For the text-containing cell, return its midpoint in [X, Y] coordinate format. 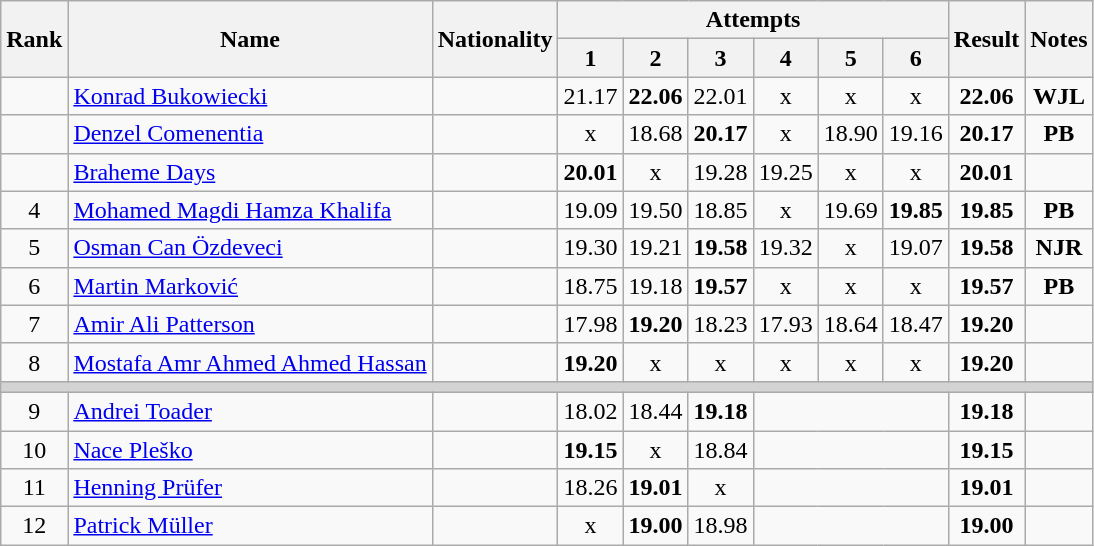
18.75 [590, 286]
17.93 [786, 324]
17.98 [590, 324]
1 [590, 58]
Notes [1059, 39]
19.32 [786, 248]
19.07 [916, 248]
NJR [1059, 248]
18.23 [720, 324]
Henning Prüfer [250, 488]
18.84 [720, 449]
10 [34, 449]
19.69 [850, 210]
Andrei Toader [250, 411]
18.90 [850, 134]
18.44 [656, 411]
Martin Marković [250, 286]
3 [720, 58]
18.98 [720, 526]
12 [34, 526]
Mohamed Magdi Hamza Khalifa [250, 210]
WJL [1059, 96]
Braheme Days [250, 172]
Denzel Comenentia [250, 134]
18.47 [916, 324]
19.50 [656, 210]
9 [34, 411]
19.30 [590, 248]
Osman Can Özdeveci [250, 248]
18.68 [656, 134]
Konrad Bukowiecki [250, 96]
Mostafa Amr Ahmed Ahmed Hassan [250, 362]
Nace Pleško [250, 449]
18.26 [590, 488]
Rank [34, 39]
Nationality [495, 39]
Name [250, 39]
Result [986, 39]
Patrick Müller [250, 526]
Amir Ali Patterson [250, 324]
21.17 [590, 96]
18.85 [720, 210]
18.64 [850, 324]
2 [656, 58]
7 [34, 324]
8 [34, 362]
19.21 [656, 248]
19.09 [590, 210]
19.28 [720, 172]
19.16 [916, 134]
19.25 [786, 172]
22.01 [720, 96]
Attempts [753, 20]
18.02 [590, 411]
11 [34, 488]
